Locate the cell with the specified text and output its (x, y) center coordinate. 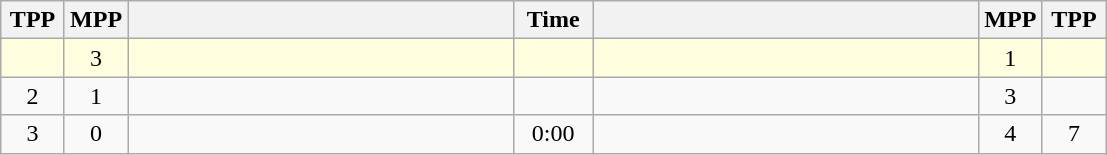
Time (554, 20)
0 (96, 134)
4 (1011, 134)
7 (1074, 134)
0:00 (554, 134)
2 (33, 96)
